Search for the cell housing the specified text and yield its [X, Y] center coordinate. 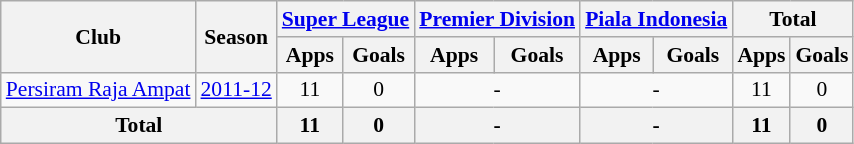
Persiram Raja Ampat [98, 90]
Season [236, 36]
Club [98, 36]
2011-12 [236, 90]
Piala Indonesia [656, 19]
Super League [346, 19]
Premier Division [497, 19]
